Capture the cell that displays the provided text and extract its [x, y] central coordinate. 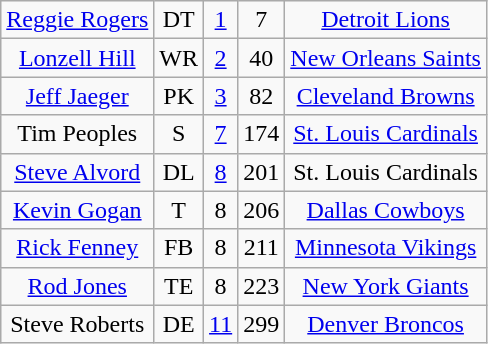
Detroit Lions [386, 20]
Rick Fenney [78, 248]
DE [179, 324]
WR [179, 58]
Reggie Rogers [78, 20]
174 [262, 134]
Steve Roberts [78, 324]
Minnesota Vikings [386, 248]
82 [262, 96]
Rod Jones [78, 286]
S [179, 134]
T [179, 210]
11 [221, 324]
201 [262, 172]
Denver Broncos [386, 324]
PK [179, 96]
TE [179, 286]
Steve Alvord [78, 172]
DL [179, 172]
299 [262, 324]
New Orleans Saints [386, 58]
2 [221, 58]
FB [179, 248]
Kevin Gogan [78, 210]
Jeff Jaeger [78, 96]
206 [262, 210]
Cleveland Browns [386, 96]
New York Giants [386, 286]
Tim Peoples [78, 134]
211 [262, 248]
DT [179, 20]
Dallas Cowboys [386, 210]
40 [262, 58]
223 [262, 286]
Lonzell Hill [78, 58]
1 [221, 20]
3 [221, 96]
